Return (X, Y) of the center of cell containing provided text 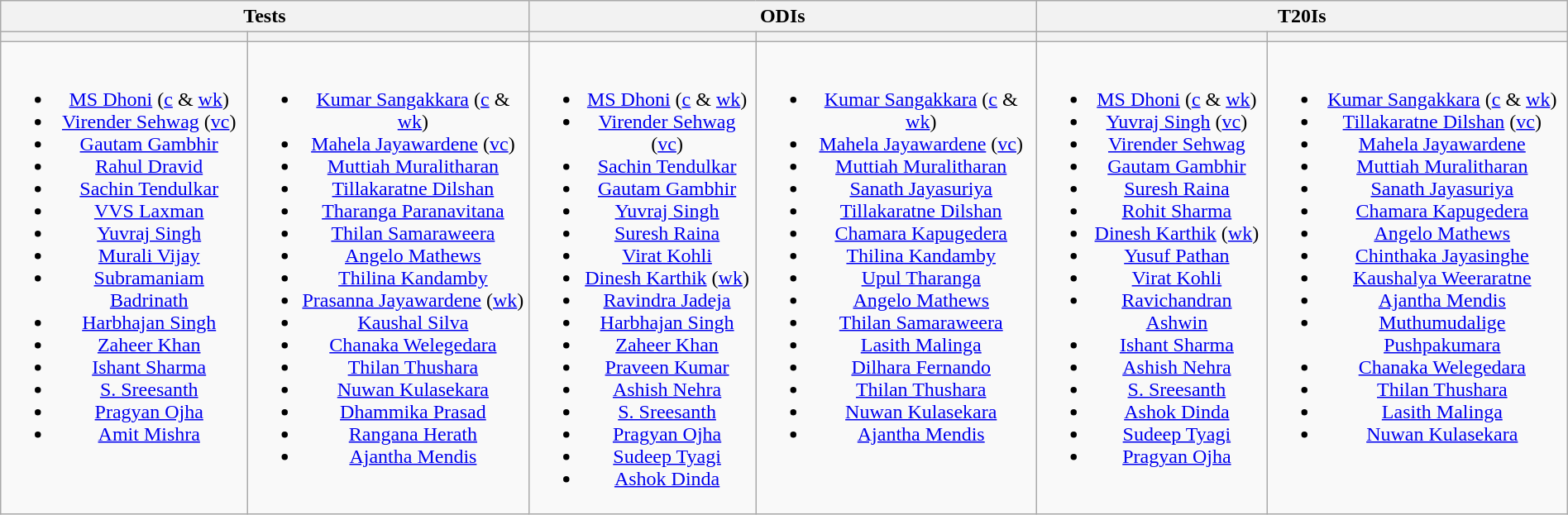
Tests (265, 17)
T20Is (1302, 17)
ODIs (782, 17)
